Provide the (X, Y) coordinate of the cell's center where the given text is located.  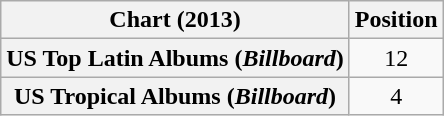
4 (396, 96)
Position (396, 20)
Chart (2013) (176, 20)
US Tropical Albums (Billboard) (176, 96)
12 (396, 58)
US Top Latin Albums (Billboard) (176, 58)
